Return [X, Y] of the center of cell containing provided text 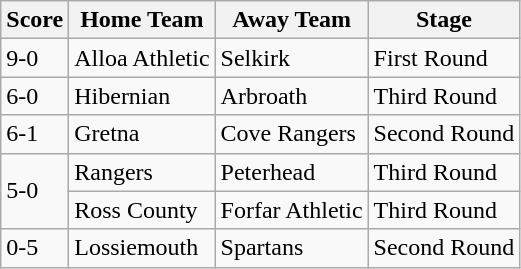
0-5 [35, 248]
Cove Rangers [292, 134]
Peterhead [292, 172]
Rangers [142, 172]
Arbroath [292, 96]
Lossiemouth [142, 248]
Home Team [142, 20]
5-0 [35, 191]
First Round [444, 58]
Hibernian [142, 96]
6-1 [35, 134]
Away Team [292, 20]
Gretna [142, 134]
9-0 [35, 58]
Alloa Athletic [142, 58]
6-0 [35, 96]
Spartans [292, 248]
Selkirk [292, 58]
Score [35, 20]
Forfar Athletic [292, 210]
Stage [444, 20]
Ross County [142, 210]
